Detect which cell encompasses the target text, then output its [x, y] center coordinate. 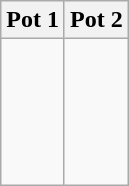
Pot 1 [33, 20]
Pot 2 [96, 20]
